Find where the given text appears and provide that cell's center as [X, Y] coordinate. 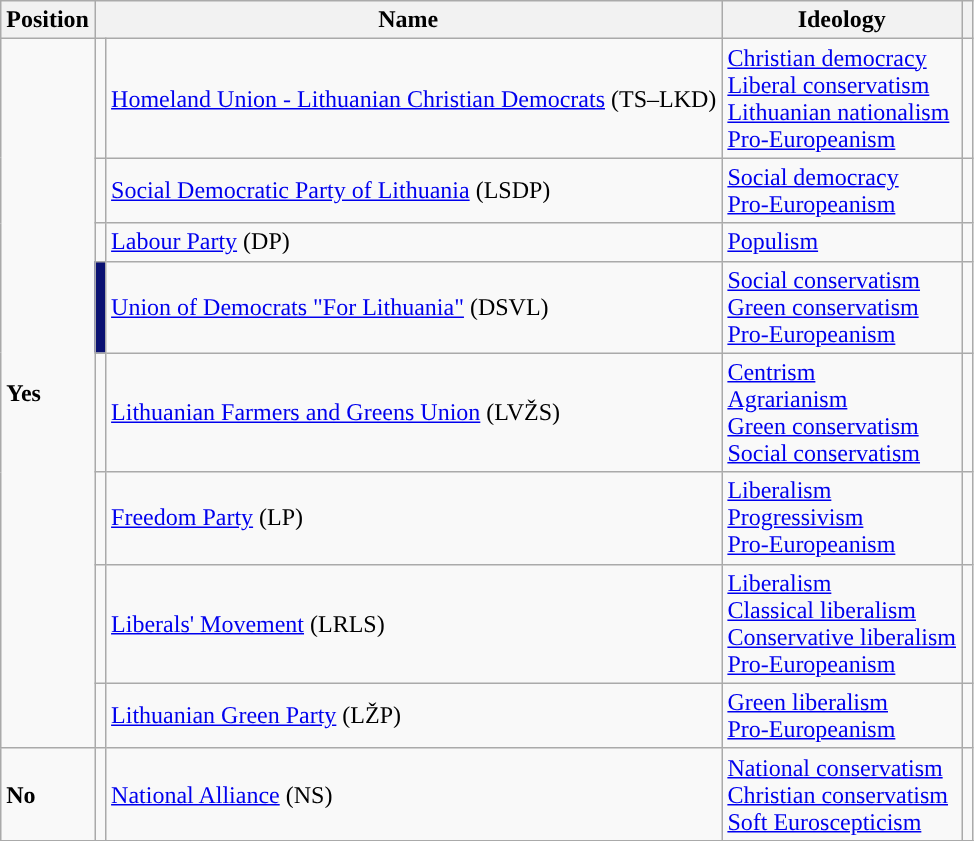
Ideology [842, 20]
Labour Party (DP) [414, 242]
Social conservatismGreen conservatismPro-Europeanism [842, 307]
Social Democratic Party of Lithuania (LSDP) [414, 190]
LiberalismClassical liberalismConservative liberalismPro-Europeanism [842, 624]
Social democracyPro-Europeanism [842, 190]
Populism [842, 242]
No [48, 794]
Lithuanian Farmers and Greens Union (LVŽS) [414, 412]
LiberalismProgressivismPro-Europeanism [842, 518]
National Alliance (NS) [414, 794]
Union of Democrats "For Lithuania" (DSVL) [414, 307]
Green liberalismPro-Europeanism [842, 716]
Homeland Union - Lithuanian Christian Democrats (TS–LKD) [414, 98]
Name [408, 20]
Yes [48, 394]
Freedom Party (LP) [414, 518]
Christian democracyLiberal conservatismLithuanian nationalismPro-Europeanism [842, 98]
National conservatismChristian conservatismSoft Euroscepticism [842, 794]
CentrismAgrarianismGreen conservatismSocial conservatism [842, 412]
Liberals' Movement (LRLS) [414, 624]
Lithuanian Green Party (LŽP) [414, 716]
Position [48, 20]
